Find where the given text appears and provide that cell's center as [x, y] coordinate. 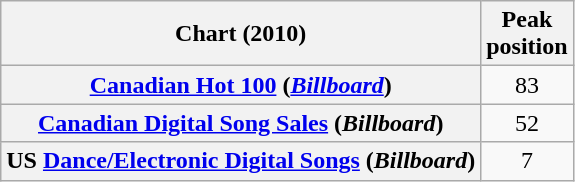
Peakposition [527, 34]
83 [527, 85]
US Dance/Electronic Digital Songs (Billboard) [241, 161]
Canadian Hot 100 (Billboard) [241, 85]
Chart (2010) [241, 34]
Canadian Digital Song Sales (Billboard) [241, 123]
52 [527, 123]
7 [527, 161]
